Return the (x, y) coordinate for the center point of the cell that contains the specified text.  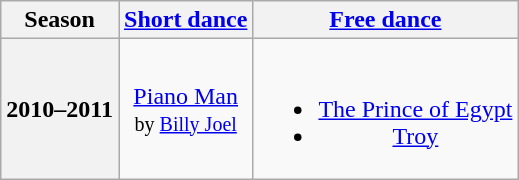
Season (60, 20)
Piano Man by Billy Joel (185, 109)
Short dance (185, 20)
Free dance (386, 20)
2010–2011 (60, 109)
The Prince of EgyptTroy (386, 109)
